Output the (x, y) coordinate of the center of the cell containing the given text.  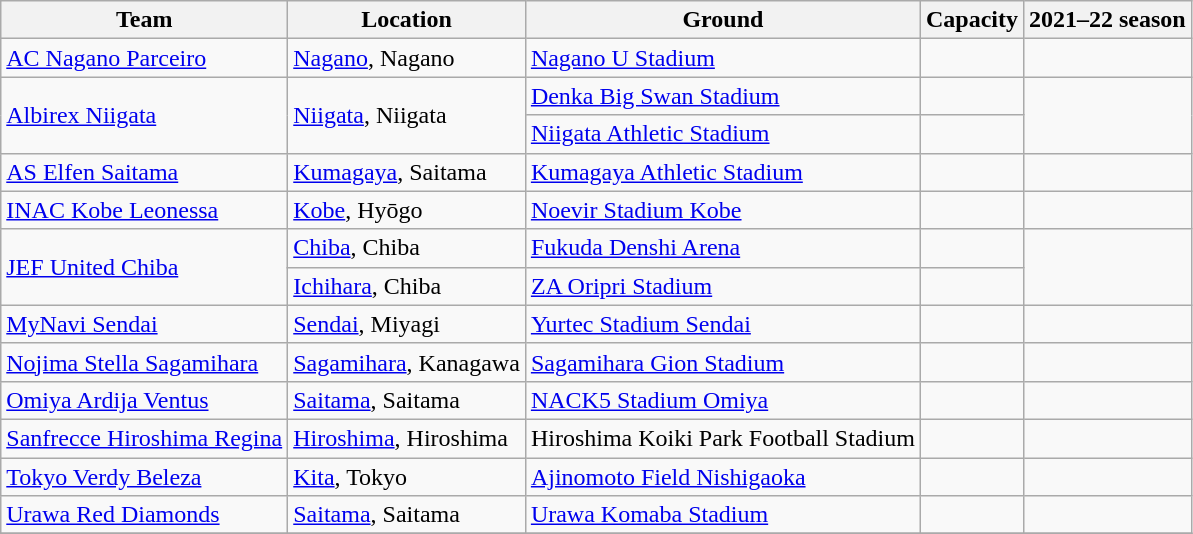
Nagano U Stadium (722, 58)
AS Elfen Saitama (144, 172)
Kumagaya Athletic Stadium (722, 172)
AC Nagano Parceiro (144, 58)
Kobe, Hyōgo (407, 210)
Fukuda Denshi Arena (722, 248)
Urawa Komaba Stadium (722, 515)
Hiroshima, Hiroshima (407, 438)
Ground (722, 20)
Yurtec Stadium Sendai (722, 324)
Sagamihara, Kanagawa (407, 362)
Albirex Niigata (144, 115)
ZA Oripri Stadium (722, 286)
Denka Big Swan Stadium (722, 96)
Nagano, Nagano (407, 58)
Ajinomoto Field Nishigaoka (722, 477)
Tokyo Verdy Beleza (144, 477)
Niigata Athletic Stadium (722, 134)
INAC Kobe Leonessa (144, 210)
Sanfrecce Hiroshima Regina (144, 438)
Urawa Red Diamonds (144, 515)
Noevir Stadium Kobe (722, 210)
Ichihara, Chiba (407, 286)
Nojima Stella Sagamihara (144, 362)
Niigata, Niigata (407, 115)
Capacity (972, 20)
Hiroshima Koiki Park Football Stadium (722, 438)
Sendai, Miyagi (407, 324)
2021–22 season (1107, 20)
Location (407, 20)
NACK5 Stadium Omiya (722, 400)
JEF United Chiba (144, 267)
Omiya Ardija Ventus (144, 400)
Team (144, 20)
Chiba, Chiba (407, 248)
Kumagaya, Saitama (407, 172)
Kita, Tokyo (407, 477)
Sagamihara Gion Stadium (722, 362)
MyNavi Sendai (144, 324)
